Determine the [X, Y] coordinate at the center of the cell enclosing the given text.  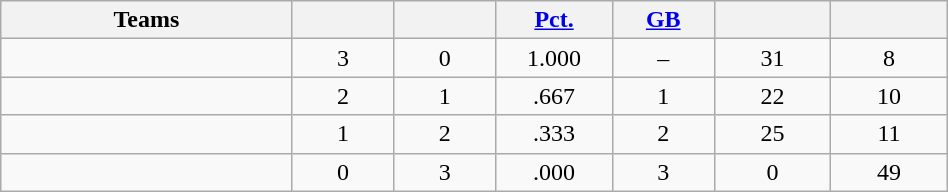
22 [772, 96]
8 [890, 58]
.333 [554, 134]
.667 [554, 96]
31 [772, 58]
11 [890, 134]
Teams [146, 20]
49 [890, 172]
.000 [554, 172]
10 [890, 96]
– [663, 58]
Pct. [554, 20]
25 [772, 134]
GB [663, 20]
1.000 [554, 58]
